Determine the [X, Y] coordinate at the center of the cell enclosing the given text.  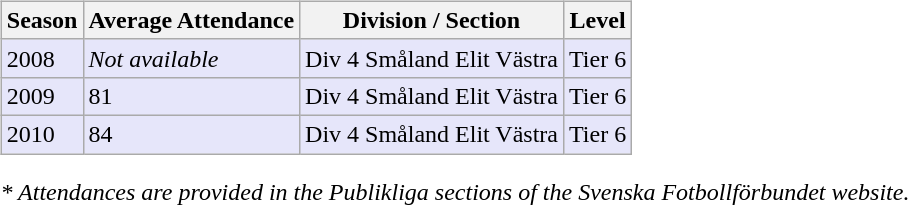
Season [42, 20]
2009 [42, 96]
Not available [192, 58]
2008 [42, 58]
2010 [42, 134]
Division / Section [432, 20]
Level [597, 20]
Average Attendance [192, 20]
84 [192, 134]
81 [192, 96]
